Detect which cell encompasses the target text, then output its (X, Y) center coordinate. 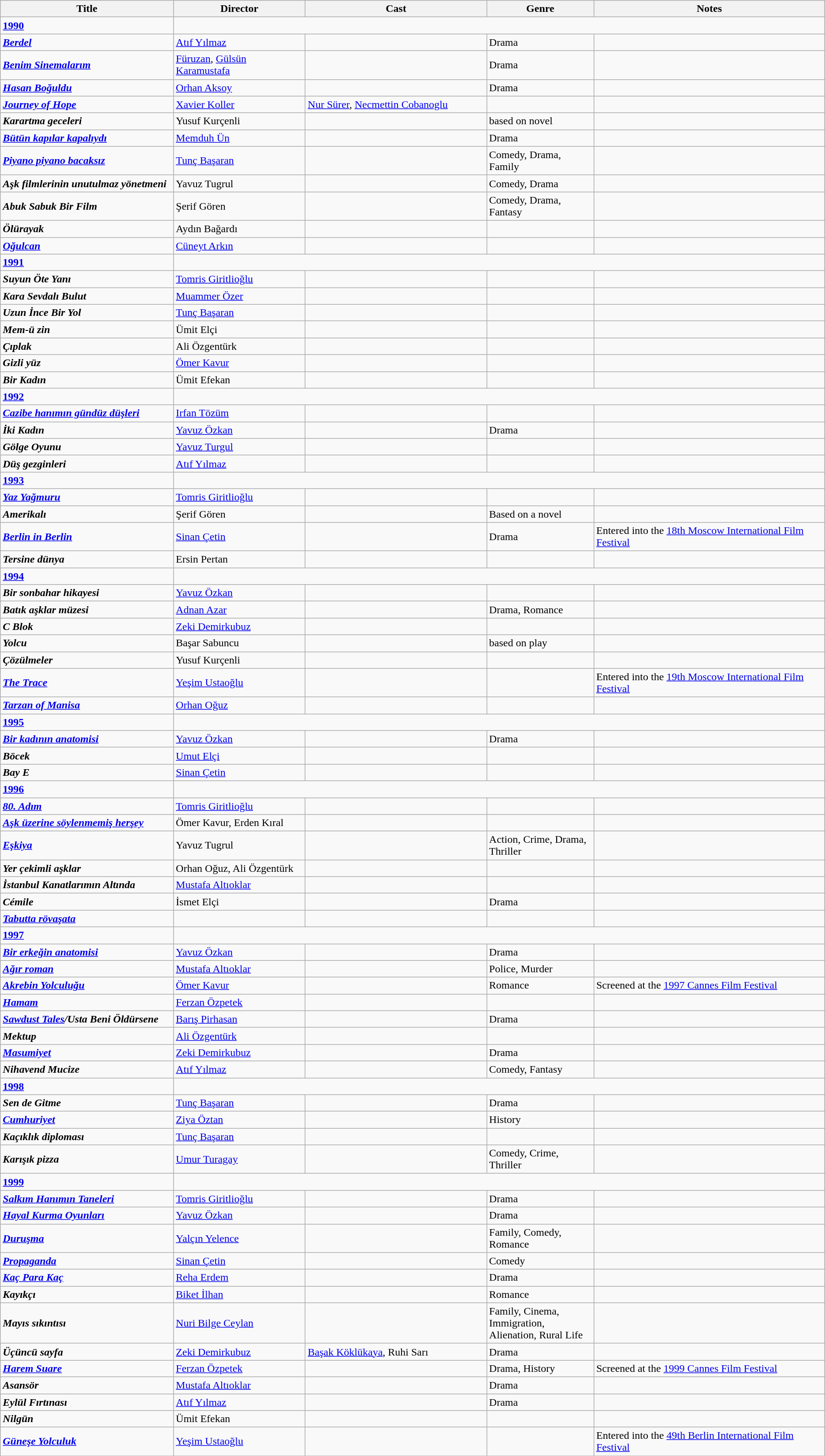
Füruzan, Gülsün Karamustafa (240, 65)
Ümit Elçi (240, 330)
based on novel (540, 121)
Cazibe hanımın gündüz düşleri (87, 413)
Irfan Tözüm (240, 413)
1992 (87, 396)
Reha Erdem (240, 1278)
Cémile (87, 902)
Mem-ü zin (87, 330)
Kayıkçı (87, 1294)
Comedy, Crime, Thriller (540, 1160)
Mayıs sıkıntısı (87, 1323)
Tabutta rövaşata (87, 919)
Eylül Fırtınası (87, 1402)
Yalçın Yelence (240, 1238)
Yavuz Turgul (240, 447)
Tersine dünya (87, 559)
based on play (540, 643)
1999 (87, 1182)
Umur Turagay (240, 1160)
Sawdust Tales/Usta Beni Öldürsene (87, 1019)
Güneşe Yolculuk (87, 1441)
İsmet Elçi (240, 902)
1993 (87, 480)
1991 (87, 263)
The Trace (87, 683)
Masumiyet (87, 1052)
Asansör (87, 1385)
Abuk Sabuk Bir Film (87, 206)
Ağır roman (87, 969)
Muammer Özer (240, 296)
Comedy, Drama, Fantasy (540, 206)
Bir sonbahar hikayesi (87, 593)
Ziya Öztan (240, 1120)
Ersin Pertan (240, 559)
1997 (87, 935)
Nur Sürer, Necmettin Cobanoglu (396, 104)
Memduh Ün (240, 138)
Adnan Azar (240, 610)
Police, Murder (540, 969)
Hamam (87, 1002)
Entered into the 19th Moscow International Film Festival (709, 683)
80. Adım (87, 806)
Bay E (87, 772)
Screened at the 1999 Cannes Film Festival (709, 1368)
Başar Sabuncu (240, 643)
Xavier Koller (240, 104)
Aşk filmlerinin unutulmaz yönetmeni (87, 183)
History (540, 1120)
Barış Pirhasan (240, 1019)
Üçüncü sayfa (87, 1352)
Benim Sinemalarım (87, 65)
C Blok (87, 626)
Orhan Oğuz, Ali Özgentürk (240, 868)
Orhan Oğuz (240, 705)
Nilgün (87, 1419)
Nuri Bilge Ceylan (240, 1323)
Notes (709, 9)
Böcek (87, 756)
Batık aşklar müzesi (87, 610)
Cüneyt Arkın (240, 245)
1995 (87, 722)
Mektup (87, 1036)
Akrebin Yolculuğu (87, 985)
1994 (87, 576)
Drama, History (540, 1368)
Oğulcan (87, 245)
Propaganda (87, 1261)
Title (87, 9)
Yaz Yağmuru (87, 497)
Yolcu (87, 643)
Family, Comedy, Romance (540, 1238)
Bir erkeğin anatomisi (87, 952)
Karışık pizza (87, 1160)
Amerikalı (87, 514)
Suyun Öte Yanı (87, 279)
Kaç Para Kaç (87, 1278)
Çözülmeler (87, 660)
Comedy, Drama, Family (540, 160)
Director (240, 9)
Gölge Oyunu (87, 447)
Yer çekimli aşklar (87, 868)
Entered into the 49th Berlin International Film Festival (709, 1441)
1990 (87, 26)
Comedy, Fantasy (540, 1069)
Piyano piyano bacaksız (87, 160)
Kaçıklık diploması (87, 1137)
Sen de Gitme (87, 1103)
Bir Kadın (87, 380)
Hasan Boğuldu (87, 88)
Berdel (87, 42)
Tarzan of Manisa (87, 705)
Harem Suare (87, 1368)
Family, Cinema, Immigration, Alienation, Rural Life (540, 1323)
Genre (540, 9)
Biket İlhan (240, 1294)
Uzun İnce Bir Yol (87, 313)
Düş gezginleri (87, 463)
Aydın Bağardı (240, 229)
Hayal Kurma Oyunları (87, 1215)
Kara Sevdalı Bulut (87, 296)
Comedy (540, 1261)
Bir kadının anatomisi (87, 739)
Based on a novel (540, 514)
Action, Crime, Drama, Thriller (540, 846)
Entered into the 18th Moscow International Film Festival (709, 537)
Cast (396, 9)
Ölürayak (87, 229)
Karartma geceleri (87, 121)
Orhan Aksoy (240, 88)
1998 (87, 1086)
Bütün kapılar kapalıydı (87, 138)
Salkım Hanımın Taneleri (87, 1199)
Çıplak (87, 346)
İki Kadın (87, 430)
İstanbul Kanatlarımın Altında (87, 885)
Başak Köklükaya, Ruhi Sarı (396, 1352)
Journey of Hope (87, 104)
Gizli yüz (87, 363)
Nihavend Mucize (87, 1069)
Cumhuriyet (87, 1120)
Drama, Romance (540, 610)
Eşkiya (87, 846)
Ömer Kavur, Erden Kıral (240, 823)
Screened at the 1997 Cannes Film Festival (709, 985)
Duruşma (87, 1238)
Comedy, Drama (540, 183)
Berlin in Berlin (87, 537)
Umut Elçi (240, 756)
1996 (87, 789)
Aşk üzerine söylenmemiş herşey (87, 823)
